Return the [X, Y] coordinate for the center point of the cell that contains the specified text.  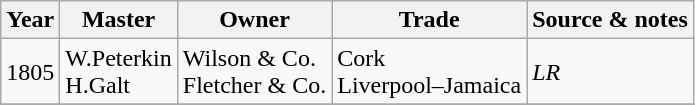
Trade [430, 20]
Wilson & Co.Fletcher & Co. [254, 72]
CorkLiverpool–Jamaica [430, 72]
Owner [254, 20]
1805 [30, 72]
Source & notes [610, 20]
Master [118, 20]
LR [610, 72]
W.PeterkinH.Galt [118, 72]
Year [30, 20]
